Search for the cell housing the specified text and yield its (x, y) center coordinate. 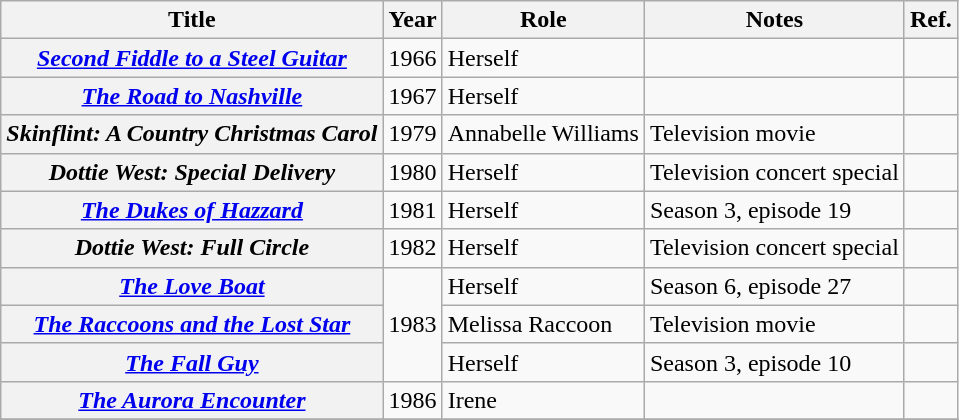
1979 (412, 134)
Title (192, 20)
1966 (412, 58)
Notes (774, 20)
The Aurora Encounter (192, 400)
The Fall Guy (192, 362)
Season 3, episode 10 (774, 362)
1967 (412, 96)
1980 (412, 172)
1983 (412, 324)
Irene (543, 400)
Role (543, 20)
1981 (412, 210)
Season 6, episode 27 (774, 286)
The Raccoons and the Lost Star (192, 324)
Second Fiddle to a Steel Guitar (192, 58)
Dottie West: Full Circle (192, 248)
1986 (412, 400)
The Dukes of Hazzard (192, 210)
Skinflint: A Country Christmas Carol (192, 134)
Season 3, episode 19 (774, 210)
Year (412, 20)
Ref. (930, 20)
Dottie West: Special Delivery (192, 172)
Melissa Raccoon (543, 324)
The Love Boat (192, 286)
The Road to Nashville (192, 96)
1982 (412, 248)
Annabelle Williams (543, 134)
